Output the [x, y] coordinate of the center of the cell containing the given text.  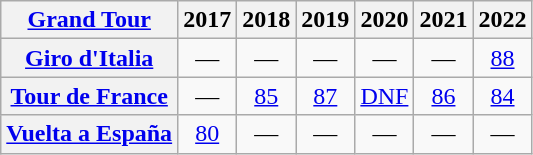
2018 [266, 20]
86 [444, 96]
2022 [502, 20]
2017 [208, 20]
87 [326, 96]
80 [208, 134]
84 [502, 96]
Tour de France [90, 96]
Grand Tour [90, 20]
88 [502, 58]
2019 [326, 20]
85 [266, 96]
DNF [384, 96]
2021 [444, 20]
2020 [384, 20]
Vuelta a España [90, 134]
Giro d'Italia [90, 58]
